Output the [x, y] coordinate of the center of the cell containing the given text.  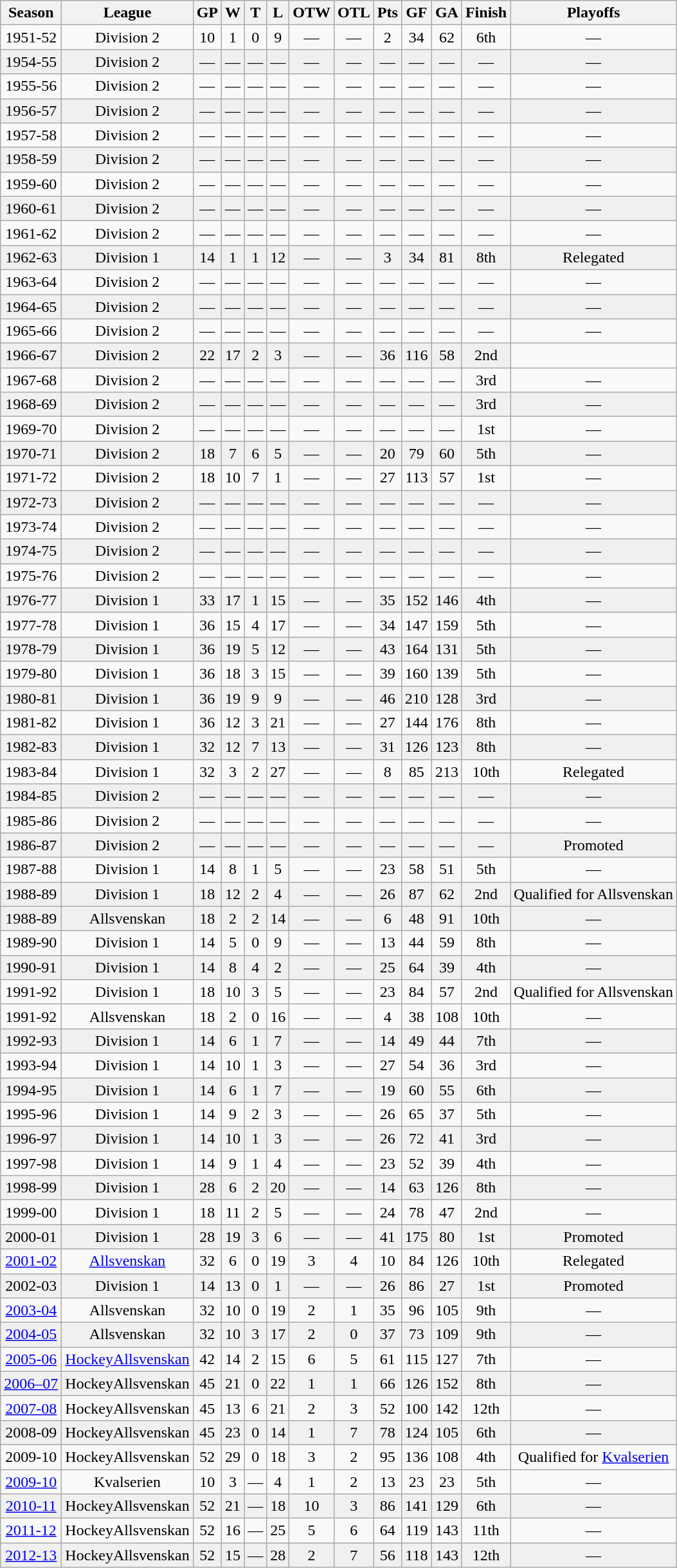
2010-11 [31, 1506]
2004-05 [31, 1335]
1964-65 [31, 307]
1990-91 [31, 967]
1996-97 [31, 1139]
1974-75 [31, 551]
38 [417, 1016]
2011-12 [31, 1531]
1965-66 [31, 331]
73 [417, 1335]
1984-85 [31, 796]
11th [486, 1531]
1956-57 [31, 111]
210 [417, 698]
1987-88 [31, 870]
1978-79 [31, 649]
1969-70 [31, 429]
OTL [354, 13]
1966-67 [31, 356]
176 [446, 723]
48 [417, 918]
1982-83 [31, 747]
119 [417, 1531]
1968-69 [31, 405]
1955-56 [31, 86]
1967-68 [31, 380]
146 [446, 600]
11 [233, 1212]
1954-55 [31, 62]
1992-93 [31, 1041]
159 [446, 624]
League [127, 13]
1976-77 [31, 600]
1998-99 [31, 1188]
1986-87 [31, 845]
213 [446, 772]
L [278, 13]
164 [417, 649]
1961-62 [31, 233]
175 [417, 1237]
1962-63 [31, 257]
1994-95 [31, 1090]
1958-59 [31, 160]
51 [446, 870]
79 [417, 453]
142 [446, 1408]
Qualified for Kvalserien [594, 1457]
1983-84 [31, 772]
85 [417, 772]
139 [446, 673]
Kvalserien [127, 1481]
65 [417, 1115]
100 [417, 1408]
96 [417, 1310]
116 [417, 356]
1960-61 [31, 208]
1981-82 [31, 723]
31 [387, 747]
1973-74 [31, 527]
129 [446, 1506]
1977-78 [31, 624]
2003-04 [31, 1310]
42 [207, 1359]
1975-76 [31, 576]
131 [446, 649]
141 [417, 1506]
Playoffs [594, 13]
123 [446, 747]
1957-58 [31, 135]
1972-73 [31, 502]
1971-72 [31, 478]
118 [417, 1555]
63 [417, 1188]
2005-06 [31, 1359]
43 [387, 649]
Season [31, 13]
2008-09 [31, 1432]
136 [417, 1457]
56 [387, 1555]
147 [417, 624]
59 [446, 943]
29 [233, 1457]
87 [417, 894]
46 [387, 698]
81 [446, 257]
GA [446, 13]
115 [417, 1359]
GP [207, 13]
61 [387, 1359]
127 [446, 1359]
128 [446, 698]
2006–07 [31, 1383]
1979-80 [31, 673]
2007-08 [31, 1408]
1959-60 [31, 184]
2001-02 [31, 1261]
24 [387, 1212]
1951-52 [31, 37]
1995-96 [31, 1115]
W [233, 13]
113 [417, 478]
1993-94 [31, 1065]
2000-01 [31, 1237]
OTW [312, 13]
49 [417, 1041]
Finish [486, 13]
1989-90 [31, 943]
1963-64 [31, 282]
54 [417, 1065]
33 [207, 600]
55 [446, 1090]
80 [446, 1237]
1980-81 [31, 698]
Pts [387, 13]
47 [446, 1212]
91 [446, 918]
72 [417, 1139]
109 [446, 1335]
1970-71 [31, 453]
144 [417, 723]
2012-13 [31, 1555]
2002-03 [31, 1286]
T [256, 13]
GF [417, 13]
1999-00 [31, 1212]
66 [387, 1383]
95 [387, 1457]
124 [417, 1432]
1997-98 [31, 1163]
1985-86 [31, 821]
160 [417, 673]
